For the text-containing cell, return its midpoint in [X, Y] coordinate format. 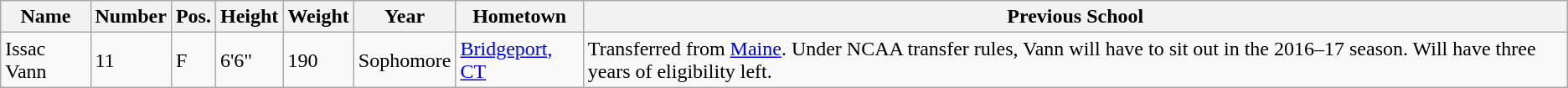
Year [405, 17]
Bridgeport, CT [519, 60]
Pos. [193, 17]
F [193, 60]
Hometown [519, 17]
Number [131, 17]
190 [318, 60]
Previous School [1075, 17]
Name [45, 17]
Height [249, 17]
Weight [318, 17]
11 [131, 60]
Sophomore [405, 60]
Issac Vann [45, 60]
Transferred from Maine. Under NCAA transfer rules, Vann will have to sit out in the 2016–17 season. Will have three years of eligibility left. [1075, 60]
6'6" [249, 60]
